Detect which cell encompasses the target text, then output its [X, Y] center coordinate. 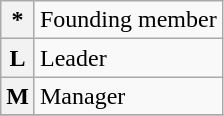
L [18, 58]
Manager [128, 96]
Leader [128, 58]
* [18, 20]
Founding member [128, 20]
M [18, 96]
